Detect which cell encompasses the target text, then output its (X, Y) center coordinate. 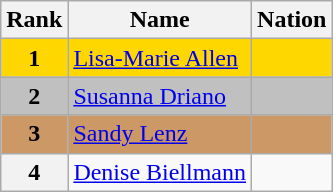
4 (34, 172)
Nation (292, 20)
Denise Biellmann (160, 172)
Rank (34, 20)
2 (34, 96)
Sandy Lenz (160, 134)
1 (34, 58)
Susanna Driano (160, 96)
Name (160, 20)
3 (34, 134)
Lisa-Marie Allen (160, 58)
